Identify which cell holds the provided text, then report its [x, y] central coordinate. 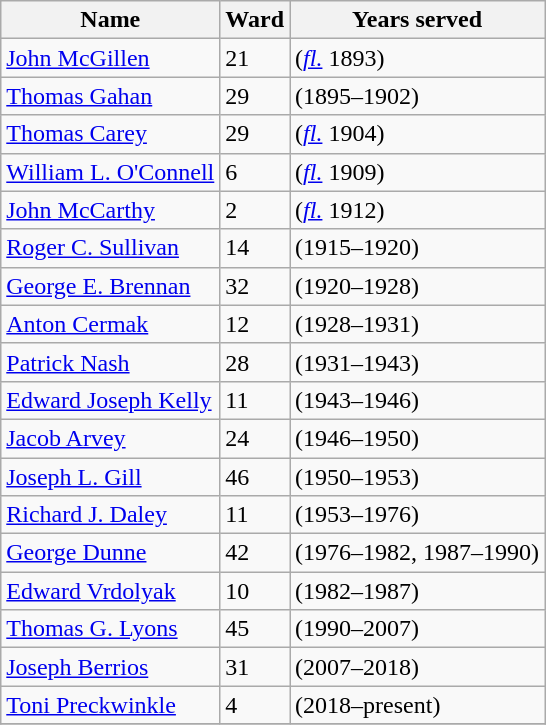
(2018–present) [418, 705]
Roger C. Sullivan [110, 248]
12 [255, 324]
(fl. 1904) [418, 134]
John McGillen [110, 58]
(1976–1982, 1987–1990) [418, 553]
Jacob Arvey [110, 438]
32 [255, 286]
Years served [418, 20]
6 [255, 172]
Richard J. Daley [110, 515]
Joseph L. Gill [110, 477]
21 [255, 58]
Thomas Carey [110, 134]
(fl. 1893) [418, 58]
(fl. 1912) [418, 210]
10 [255, 591]
(1895–1902) [418, 96]
John McCarthy [110, 210]
(1943–1946) [418, 400]
Thomas G. Lyons [110, 629]
(2007–2018) [418, 667]
45 [255, 629]
(1946–1950) [418, 438]
George E. Brennan [110, 286]
14 [255, 248]
(fl. 1909) [418, 172]
(1920–1928) [418, 286]
Patrick Nash [110, 362]
24 [255, 438]
Edward Vrdolyak [110, 591]
2 [255, 210]
Toni Preckwinkle [110, 705]
Thomas Gahan [110, 96]
Anton Cermak [110, 324]
Joseph Berrios [110, 667]
(1915–1920) [418, 248]
(1953–1976) [418, 515]
(1990–2007) [418, 629]
Name [110, 20]
Ward [255, 20]
William L. O'Connell [110, 172]
4 [255, 705]
(1928–1931) [418, 324]
(1982–1987) [418, 591]
46 [255, 477]
Edward Joseph Kelly [110, 400]
(1931–1943) [418, 362]
31 [255, 667]
28 [255, 362]
George Dunne [110, 553]
42 [255, 553]
(1950–1953) [418, 477]
